Pinpoint the cell where the given text exists, returning its (X, Y) midpoint coordinate. 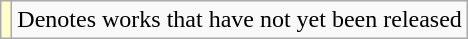
Denotes works that have not yet been released (240, 20)
